For the text-containing cell, return its midpoint in (X, Y) coordinate format. 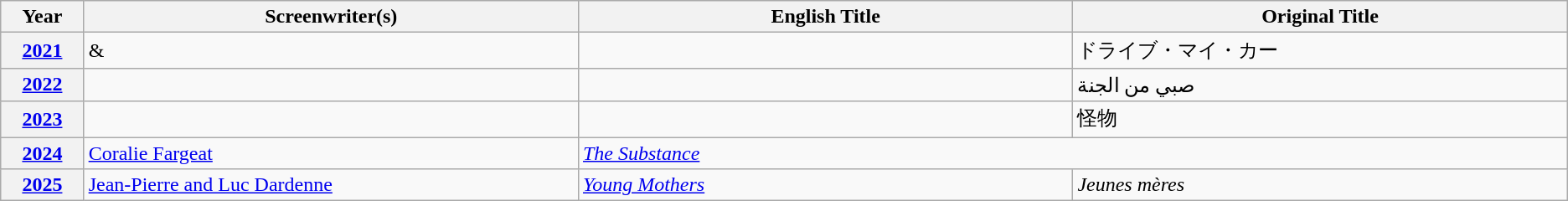
Young Mothers (825, 185)
Coralie Fargeat (331, 153)
Jeunes mères (1320, 185)
& (331, 50)
2024 (42, 153)
Original Title (1320, 17)
Screenwriter(s) (331, 17)
ドライブ・マイ・カー (1320, 50)
2023 (42, 119)
2022 (42, 85)
2021 (42, 50)
صبي من الجنة (1320, 85)
2025 (42, 185)
English Title (825, 17)
Year (42, 17)
怪物 (1320, 119)
Jean-Pierre and Luc Dardenne (331, 185)
The Substance (1072, 153)
